Return the [X, Y] coordinate for the center point of the cell that contains the specified text.  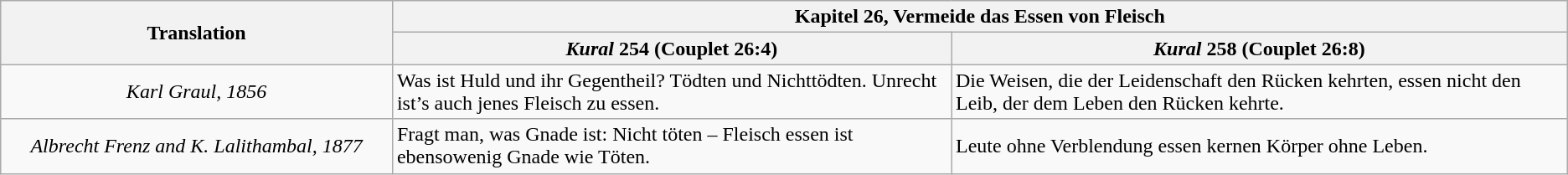
Die Weisen, die der Leidenschaft den Rücken kehrten, essen nicht den Leib, der dem Leben den Rücken kehrte. [1260, 92]
Was ist Huld und ihr Gegentheil? Tödten und Nichttödten. Unrecht ist’s auch jenes Fleisch zu essen. [672, 92]
Karl Graul, 1856 [197, 92]
Leute ohne Verblendung essen kernen Körper ohne Leben. [1260, 146]
Translation [197, 33]
Kapitel 26, Vermeide das Essen von Fleisch [980, 17]
Fragt man, was Gnade ist: Nicht töten – Fleisch essen ist ebensowenig Gnade wie Töten. [672, 146]
Kural 254 (Couplet 26:4) [672, 49]
Kural 258 (Couplet 26:8) [1260, 49]
Albrecht Frenz and K. Lalithambal, 1877 [197, 146]
